Search for the cell housing the specified text and yield its [X, Y] center coordinate. 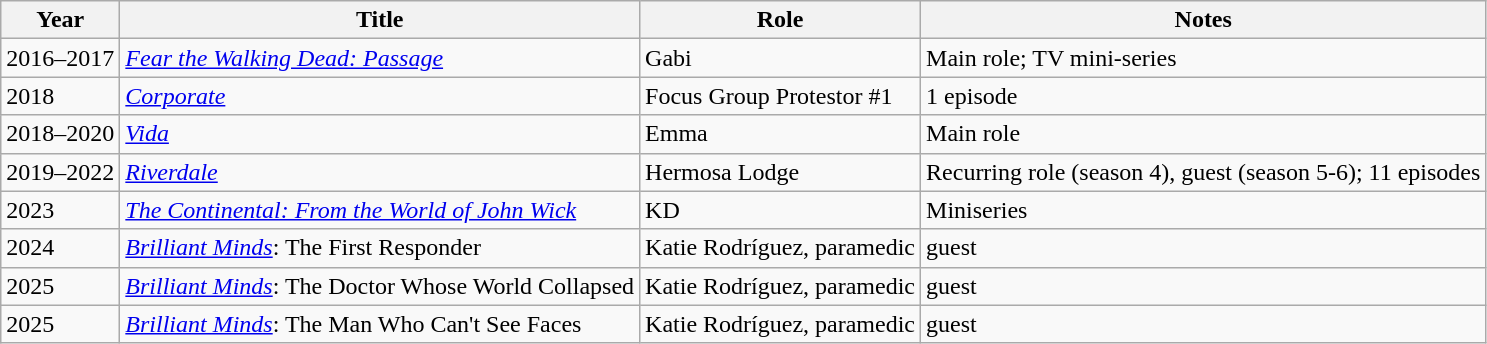
2018 [60, 96]
2019–2022 [60, 172]
Brilliant Minds: The Man Who Can't See Faces [380, 324]
Vida [380, 134]
1 episode [1204, 96]
Role [780, 20]
2016–2017 [60, 58]
Fear the Walking Dead: Passage [380, 58]
2018–2020 [60, 134]
Year [60, 20]
Main role; TV mini-series [1204, 58]
Main role [1204, 134]
Corporate [380, 96]
Riverdale [380, 172]
Notes [1204, 20]
Gabi [780, 58]
Brilliant Minds: The Doctor Whose World Collapsed [380, 286]
Recurring role (season 4), guest (season 5-6); 11 episodes [1204, 172]
Focus Group Protestor #1 [780, 96]
KD [780, 210]
Miniseries [1204, 210]
The Continental: From the World of John Wick [380, 210]
Title [380, 20]
Emma [780, 134]
2023 [60, 210]
2024 [60, 248]
Brilliant Minds: The First Responder [380, 248]
Hermosa Lodge [780, 172]
